Provide the [x, y] coordinate of the cell's center where the given text is located.  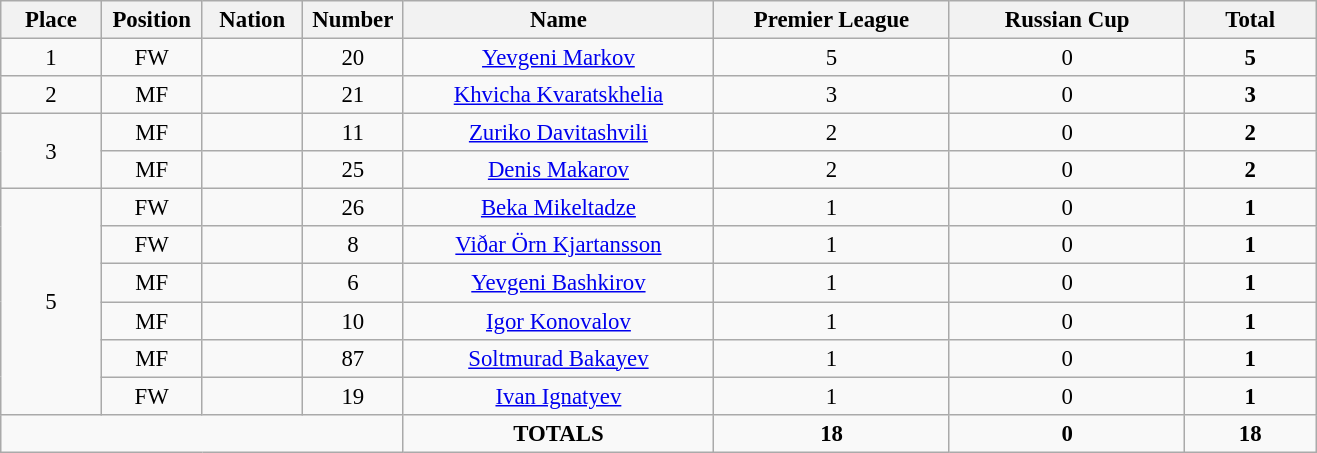
Ivan Ignatyev [558, 396]
Russian Cup [1067, 20]
Soltmurad Bakayev [558, 358]
Place [52, 20]
21 [354, 95]
20 [354, 58]
26 [354, 208]
Yevgeni Bashkirov [558, 283]
87 [354, 358]
Total [1250, 20]
6 [354, 283]
Yevgeni Markov [558, 58]
Nation [252, 20]
Zuriko Davitashvili [558, 133]
Khvicha Kvaratskhelia [558, 95]
Denis Makarov [558, 170]
Viðar Örn Kjartansson [558, 245]
25 [354, 170]
Igor Konovalov [558, 321]
Number [354, 20]
8 [354, 245]
Position [152, 20]
Name [558, 20]
TOTALS [558, 433]
Premier League [832, 20]
10 [354, 321]
19 [354, 396]
Beka Mikeltadze [558, 208]
11 [354, 133]
